Capture the cell that displays the provided text and extract its [X, Y] central coordinate. 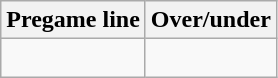
Over/under [210, 20]
Pregame line [74, 20]
